Extract the (x, y) coordinate from the center of the cell holding the provided text.  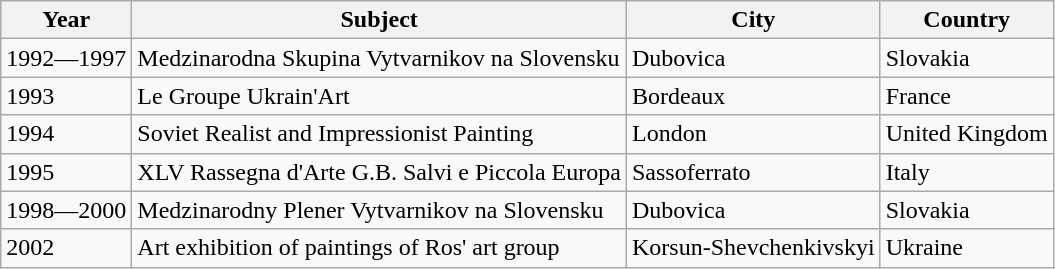
XLV Rassegna d'Arte G.B. Salvi e Piccola Europa (380, 172)
Country (966, 20)
1998—2000 (66, 210)
City (753, 20)
Le Groupe Ukrain'Art (380, 96)
1992—1997 (66, 58)
Medzinarodna Skupina Vytvarnikov na Slovensku (380, 58)
Year (66, 20)
Medzinarodny Plener Vytvarnikov na Slovensku (380, 210)
Subject (380, 20)
Bordeaux (753, 96)
United Kingdom (966, 134)
Sassoferrato (753, 172)
France (966, 96)
1995 (66, 172)
Soviet Realist and Impressionist Painting (380, 134)
1994 (66, 134)
Korsun-Shevchenkivskyi (753, 248)
2002 (66, 248)
Italy (966, 172)
London (753, 134)
1993 (66, 96)
Ukraine (966, 248)
Art exhibition of paintings of Ros' art group (380, 248)
